Output the (x, y) coordinate of the center of the cell containing the given text.  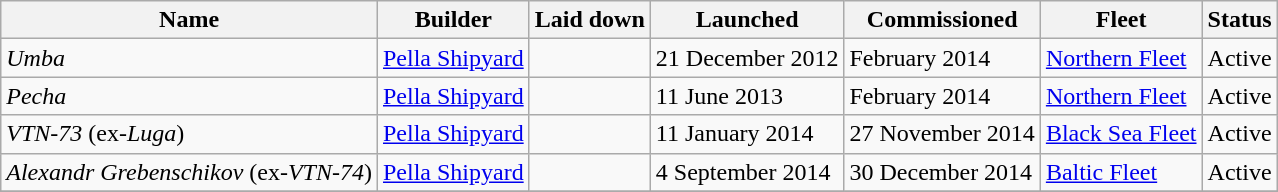
Fleet (1121, 20)
Launched (747, 20)
27 November 2014 (942, 134)
30 December 2014 (942, 172)
Laid down (590, 20)
Umba (190, 58)
VTN-73 (ex-Luga) (190, 134)
11 June 2013 (747, 96)
Status (1240, 20)
4 September 2014 (747, 172)
21 December 2012 (747, 58)
Builder (453, 20)
Black Sea Fleet (1121, 134)
Baltic Fleet (1121, 172)
Name (190, 20)
11 January 2014 (747, 134)
Alexandr Grebenschikov (ex-VTN-74) (190, 172)
Pecha (190, 96)
Commissioned (942, 20)
